Scan for the cell matching the given text and deliver its (x, y) coordinate at center. 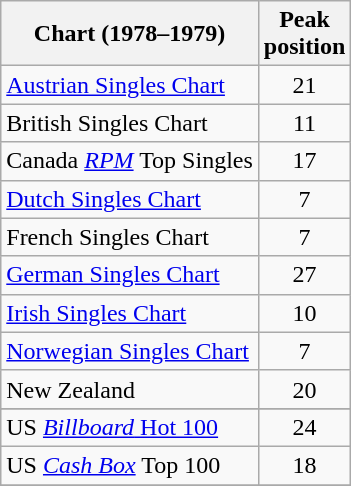
10 (304, 313)
Austrian Singles Chart (130, 85)
Norwegian Singles Chart (130, 351)
New Zealand (130, 389)
17 (304, 161)
US Billboard Hot 100 (130, 427)
Peakposition (304, 34)
18 (304, 465)
British Singles Chart (130, 123)
24 (304, 427)
French Singles Chart (130, 237)
11 (304, 123)
Chart (1978–1979) (130, 34)
21 (304, 85)
German Singles Chart (130, 275)
US Cash Box Top 100 (130, 465)
20 (304, 389)
Dutch Singles Chart (130, 199)
Irish Singles Chart (130, 313)
27 (304, 275)
Canada RPM Top Singles (130, 161)
